Provide the [x, y] coordinate of the cell's center where the given text is located.  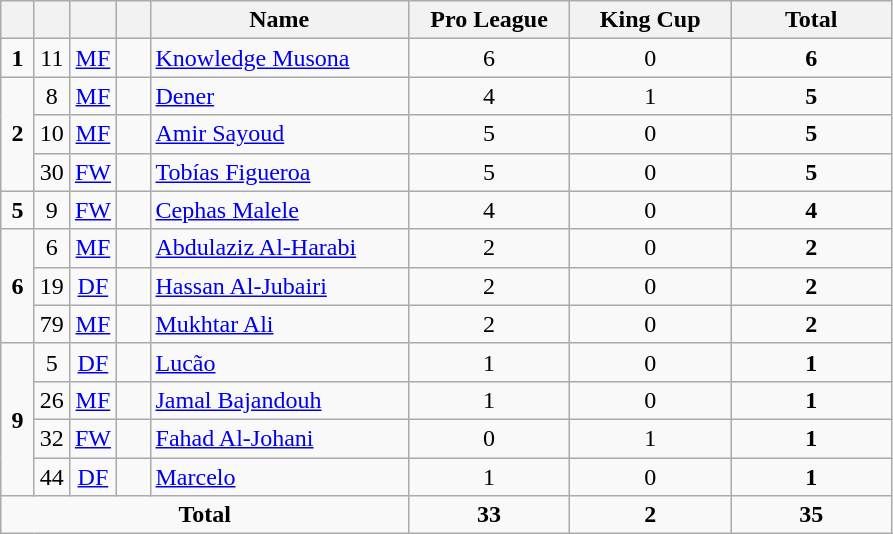
Knowledge Musona [280, 58]
Amir Sayoud [280, 134]
Abdulaziz Al-Harabi [280, 248]
79 [52, 324]
30 [52, 172]
26 [52, 400]
Jamal Bajandouh [280, 400]
Hassan Al-Jubairi [280, 286]
Fahad Al-Johani [280, 438]
Marcelo [280, 477]
Dener [280, 96]
35 [812, 515]
10 [52, 134]
19 [52, 286]
Lucão [280, 362]
Cephas Malele [280, 210]
8 [52, 96]
Mukhtar Ali [280, 324]
King Cup [650, 20]
Name [280, 20]
33 [490, 515]
32 [52, 438]
Tobías Figueroa [280, 172]
11 [52, 58]
Pro League [490, 20]
44 [52, 477]
